Extract the [x, y] coordinate from the center of the cell holding the provided text.  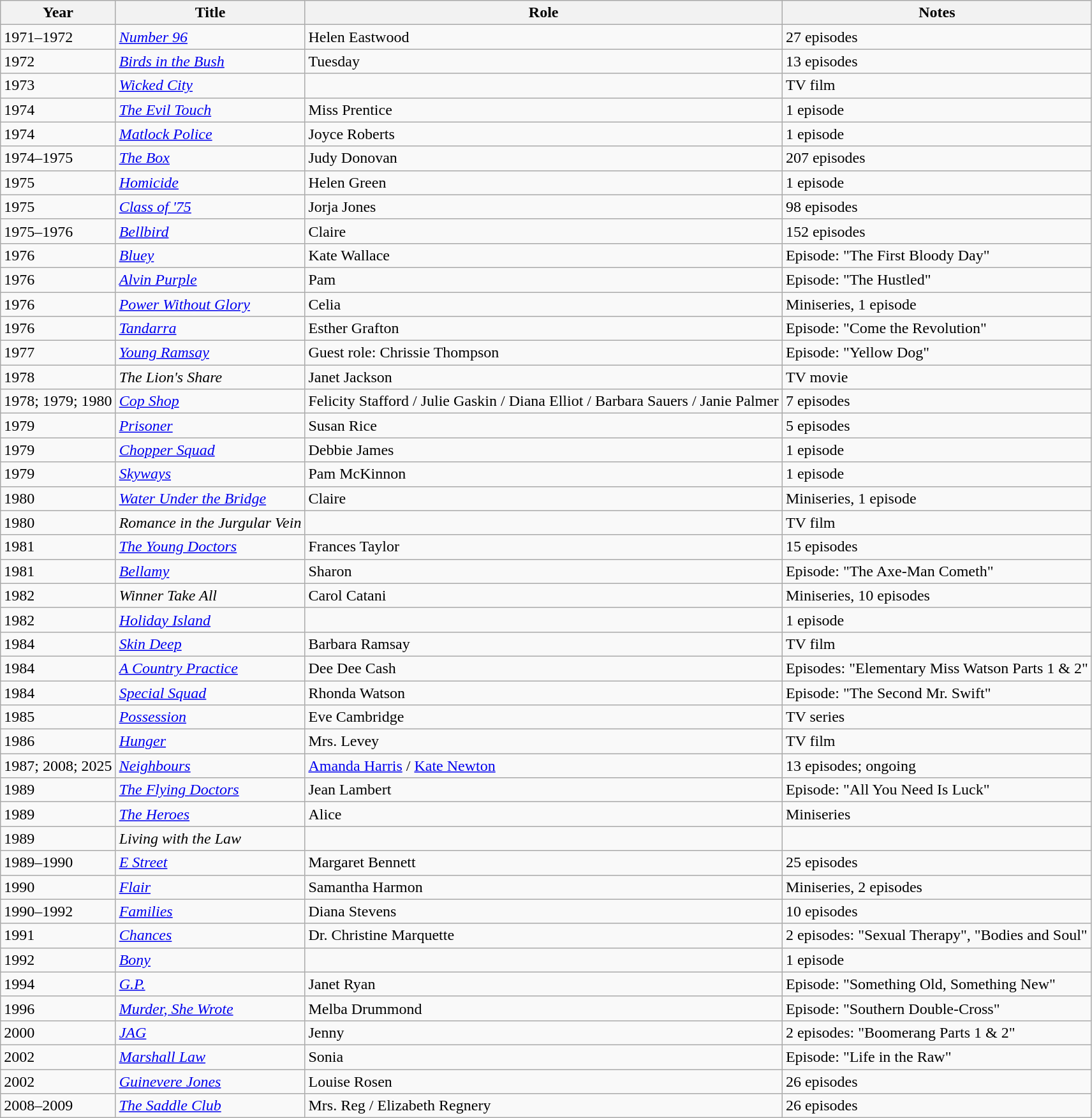
Sonia [543, 1057]
1978 [58, 377]
Kate Wallace [543, 255]
Skyways [210, 474]
Homicide [210, 183]
Barbara Ramsay [543, 644]
152 episodes [936, 231]
Episode: "The First Bloody Day" [936, 255]
Water Under the Bridge [210, 498]
The Lion's Share [210, 377]
5 episodes [936, 426]
1992 [58, 960]
Episode: "Life in the Raw" [936, 1057]
JAG [210, 1032]
Number 96 [210, 37]
A Country Practice [210, 668]
Notes [936, 13]
The Young Doctors [210, 547]
Samantha Harmon [543, 887]
Episode: "Something Old, Something New" [936, 984]
Tandarra [210, 329]
Episode: "All You Need Is Luck" [936, 790]
Alvin Purple [210, 279]
Louise Rosen [543, 1082]
Episode: "Yellow Dog" [936, 353]
Miss Prentice [543, 110]
Janet Ryan [543, 984]
Miniseries, 10 episodes [936, 595]
207 episodes [936, 158]
Prisoner [210, 426]
10 episodes [936, 911]
TV movie [936, 377]
1996 [58, 1008]
Guinevere Jones [210, 1082]
Tuesday [543, 61]
Frances Taylor [543, 547]
1973 [58, 86]
Celia [543, 304]
1975–1976 [58, 231]
Special Squad [210, 692]
Young Ramsay [210, 353]
1991 [58, 935]
Title [210, 13]
Romance in the Jurgular Vein [210, 523]
Bluey [210, 255]
Flair [210, 887]
Mrs. Levey [543, 742]
Chances [210, 935]
The Evil Touch [210, 110]
Wicked City [210, 86]
Diana Stevens [543, 911]
The Saddle Club [210, 1106]
Felicity Stafford / Julie Gaskin / Diana Elliot / Barbara Sauers / Janie Palmer [543, 401]
Guest role: Chrissie Thompson [543, 353]
1990 [58, 887]
Skin Deep [210, 644]
25 episodes [936, 863]
Living with the Law [210, 838]
13 episodes; ongoing [936, 766]
Hunger [210, 742]
Miniseries [936, 814]
Jorja Jones [543, 207]
Helen Green [543, 183]
Episode: "The Second Mr. Swift" [936, 692]
Joyce Roberts [543, 134]
Winner Take All [210, 595]
Sharon [543, 571]
Pam [543, 279]
98 episodes [936, 207]
2000 [58, 1032]
Janet Jackson [543, 377]
The Box [210, 158]
The Heroes [210, 814]
Melba Drummond [543, 1008]
Esther Grafton [543, 329]
1986 [58, 742]
2 episodes: "Sexual Therapy", "Bodies and Soul" [936, 935]
Bony [210, 960]
Carol Catani [543, 595]
Judy Donovan [543, 158]
Bellbird [210, 231]
1985 [58, 717]
Episodes: "Elementary Miss Watson Parts 1 & 2" [936, 668]
G.P. [210, 984]
1987; 2008; 2025 [58, 766]
Families [210, 911]
Neighbours [210, 766]
E Street [210, 863]
Bellamy [210, 571]
The Flying Doctors [210, 790]
Dee Dee Cash [543, 668]
Class of '75 [210, 207]
Power Without Glory [210, 304]
Year [58, 13]
1977 [58, 353]
Chopper Squad [210, 450]
Margaret Bennett [543, 863]
Episode: "Come the Revolution" [936, 329]
Amanda Harris / Kate Newton [543, 766]
1989–1990 [58, 863]
Role [543, 13]
2 episodes: "Boomerang Parts 1 & 2" [936, 1032]
Eve Cambridge [543, 717]
Possession [210, 717]
Dr. Christine Marquette [543, 935]
2008–2009 [58, 1106]
Birds in the Bush [210, 61]
Helen Eastwood [543, 37]
Debbie James [543, 450]
TV series [936, 717]
Pam McKinnon [543, 474]
Episode: "Southern Double-Cross" [936, 1008]
Murder, She Wrote [210, 1008]
27 episodes [936, 37]
Jenny [543, 1032]
Susan Rice [543, 426]
Rhonda Watson [543, 692]
15 episodes [936, 547]
Miniseries, 2 episodes [936, 887]
1978; 1979; 1980 [58, 401]
Matlock Police [210, 134]
Jean Lambert [543, 790]
Alice [543, 814]
1994 [58, 984]
Mrs. Reg / Elizabeth Regnery [543, 1106]
13 episodes [936, 61]
1974–1975 [58, 158]
Holiday Island [210, 620]
Episode: "The Axe-Man Cometh" [936, 571]
Cop Shop [210, 401]
1972 [58, 61]
Marshall Law [210, 1057]
7 episodes [936, 401]
1971–1972 [58, 37]
Episode: "The Hustled" [936, 279]
1990–1992 [58, 911]
